Capture the cell that displays the provided text and extract its [x, y] central coordinate. 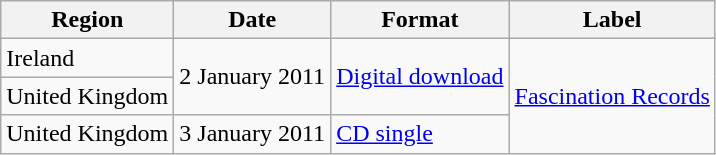
3 January 2011 [252, 134]
Format [420, 20]
Label [612, 20]
CD single [420, 134]
Region [88, 20]
Ireland [88, 58]
2 January 2011 [252, 77]
Date [252, 20]
Digital download [420, 77]
Fascination Records [612, 96]
